Identify which cell holds the provided text, then report its (x, y) central coordinate. 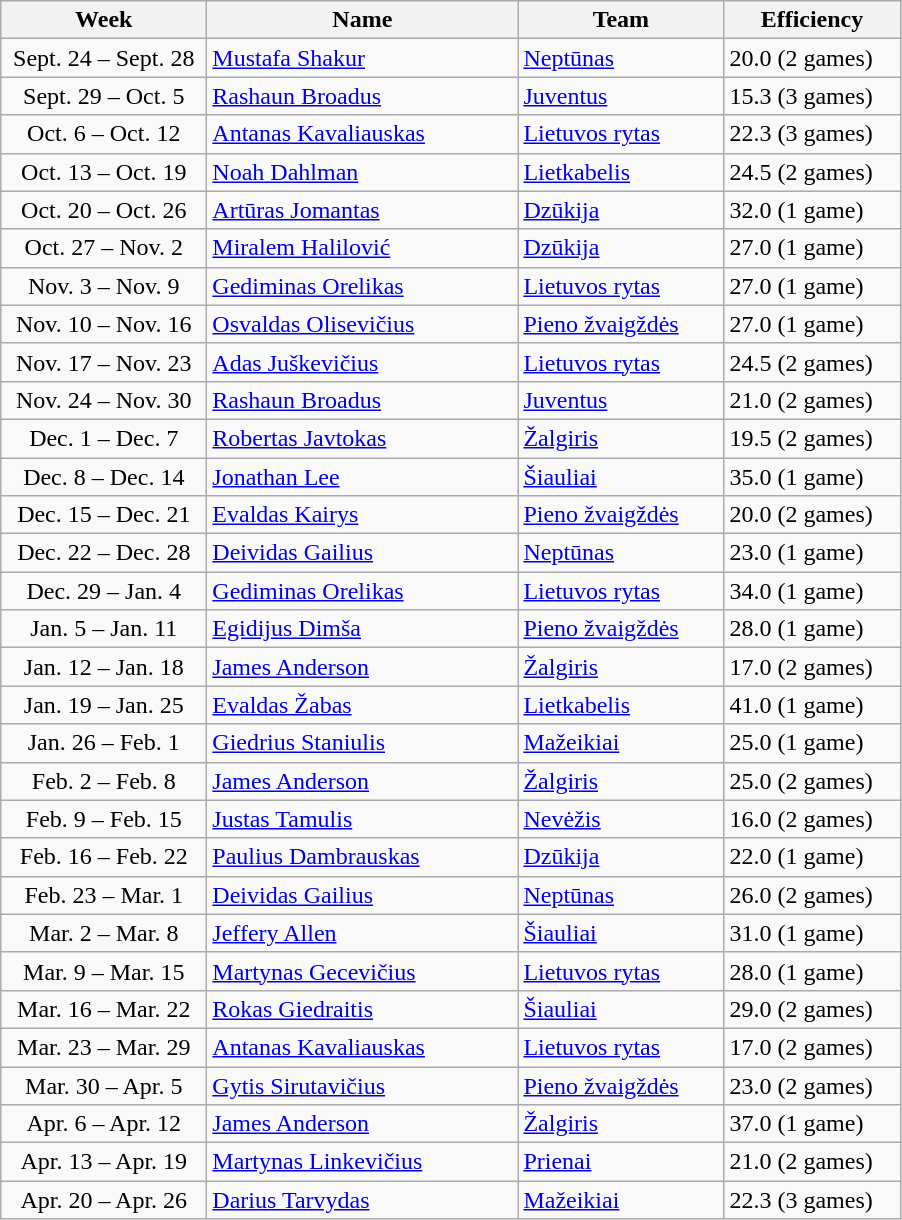
Oct. 13 – Oct. 19 (104, 172)
Oct. 6 – Oct. 12 (104, 134)
Jan. 26 – Feb. 1 (104, 743)
Jan. 5 – Jan. 11 (104, 629)
Mar. 2 – Mar. 8 (104, 933)
23.0 (2 games) (812, 1085)
Week (104, 20)
31.0 (1 game) (812, 933)
Efficiency (812, 20)
Miralem Halilović (362, 248)
Evaldas Žabas (362, 705)
Artūras Jomantas (362, 210)
Dec. 22 – Dec. 28 (104, 553)
Feb. 23 – Mar. 1 (104, 895)
Jonathan Lee (362, 477)
Mustafa Shakur (362, 58)
15.3 (3 games) (812, 96)
Name (362, 20)
41.0 (1 game) (812, 705)
Sept. 29 – Oct. 5 (104, 96)
Dec. 29 – Jan. 4 (104, 591)
Apr. 13 – Apr. 19 (104, 1162)
Paulius Dambrauskas (362, 857)
37.0 (1 game) (812, 1124)
Jan. 19 – Jan. 25 (104, 705)
Mar. 23 – Mar. 29 (104, 1047)
Robertas Javtokas (362, 438)
Apr. 6 – Apr. 12 (104, 1124)
Noah Dahlman (362, 172)
35.0 (1 game) (812, 477)
Nov. 17 – Nov. 23 (104, 362)
26.0 (2 games) (812, 895)
Dec. 1 – Dec. 7 (104, 438)
Dec. 8 – Dec. 14 (104, 477)
Martynas Gecevičius (362, 971)
Nov. 24 – Nov. 30 (104, 400)
Dec. 15 – Dec. 21 (104, 515)
Sept. 24 – Sept. 28 (104, 58)
Apr. 20 – Apr. 26 (104, 1200)
Darius Tarvydas (362, 1200)
23.0 (1 game) (812, 553)
Giedrius Staniulis (362, 743)
Oct. 27 – Nov. 2 (104, 248)
Justas Tamulis (362, 819)
Adas Juškevičius (362, 362)
Egidijus Dimša (362, 629)
32.0 (1 game) (812, 210)
Martynas Linkevičius (362, 1162)
Jan. 12 – Jan. 18 (104, 667)
Team (621, 20)
29.0 (2 games) (812, 1009)
Nov. 3 – Nov. 9 (104, 286)
Mar. 30 – Apr. 5 (104, 1085)
Osvaldas Olisevičius (362, 324)
Nov. 10 – Nov. 16 (104, 324)
Feb. 2 – Feb. 8 (104, 781)
Rokas Giedraitis (362, 1009)
Prienai (621, 1162)
Evaldas Kairys (362, 515)
25.0 (2 games) (812, 781)
34.0 (1 game) (812, 591)
19.5 (2 games) (812, 438)
Nevėžis (621, 819)
Feb. 16 – Feb. 22 (104, 857)
Jeffery Allen (362, 933)
Gytis Sirutavičius (362, 1085)
Feb. 9 – Feb. 15 (104, 819)
25.0 (1 game) (812, 743)
Mar. 16 – Mar. 22 (104, 1009)
22.0 (1 game) (812, 857)
Mar. 9 – Mar. 15 (104, 971)
16.0 (2 games) (812, 819)
Oct. 20 – Oct. 26 (104, 210)
